Return the [x, y] coordinate for the center point of the cell that contains the specified text.  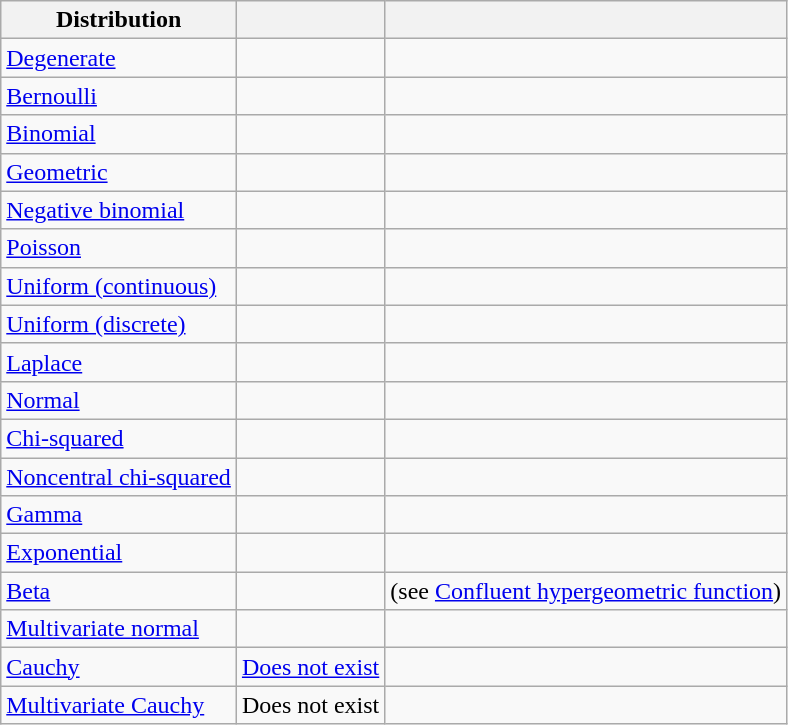
Laplace [119, 362]
Uniform (discrete) [119, 324]
Exponential [119, 553]
Poisson [119, 248]
Multivariate Cauchy [119, 705]
Cauchy [119, 667]
Distribution [119, 20]
Multivariate normal [119, 629]
(see Confluent hypergeometric function) [586, 591]
Binomial [119, 134]
Geometric [119, 172]
Normal [119, 400]
Chi-squared [119, 438]
Degenerate [119, 58]
Beta [119, 591]
Bernoulli [119, 96]
Gamma [119, 515]
Noncentral chi-squared [119, 477]
Negative binomial [119, 210]
Uniform (continuous) [119, 286]
